Capture the cell that displays the provided text and extract its (X, Y) central coordinate. 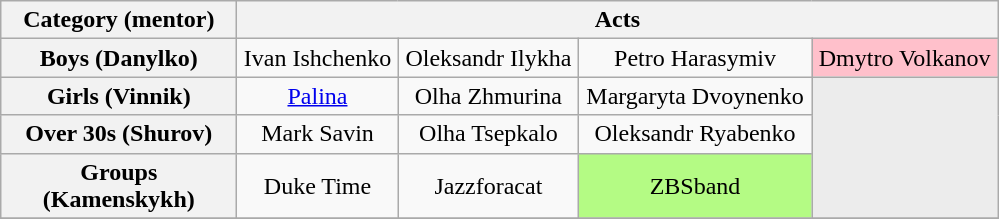
Jazzforacat (488, 186)
Petro Harasymiv (696, 58)
Margaryta Dvoynenko (696, 96)
Olha Zhmurina (488, 96)
Mark Savin (318, 134)
Oleksandr Ilykha (488, 58)
Acts (618, 20)
ZBSband (696, 186)
Oleksandr Ryabenko (696, 134)
Groups (Kamenskykh) (119, 186)
Palina (318, 96)
Girls (Vinnik) (119, 96)
Boys (Danylko) (119, 58)
Dmytro Volkanov (905, 58)
Over 30s (Shurov) (119, 134)
Category (mentor) (119, 20)
Ivan Ishchenko (318, 58)
Olha Tsepkalo (488, 134)
Duke Time (318, 186)
